Scan for the cell matching the given text and deliver its [x, y] coordinate at center. 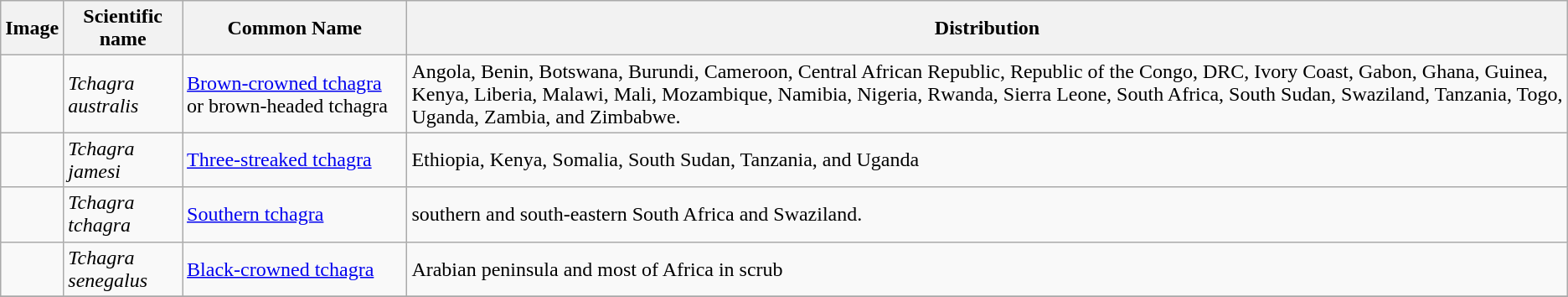
Arabian peninsula and most of Africa in scrub [987, 268]
Tchagra australis [123, 94]
Tchagra tchagra [123, 215]
Black-crowned tchagra [295, 268]
Image [32, 29]
Common Name [295, 29]
Scientific name [123, 29]
Distribution [987, 29]
Tchagra jamesi [123, 159]
southern and south-eastern South Africa and Swaziland. [987, 215]
Tchagra senegalus [123, 268]
Brown-crowned tchagra or brown-headed tchagra [295, 94]
Ethiopia, Kenya, Somalia, South Sudan, Tanzania, and Uganda [987, 159]
Three-streaked tchagra [295, 159]
Southern tchagra [295, 215]
